Scan for the cell matching the given text and deliver its [x, y] coordinate at center. 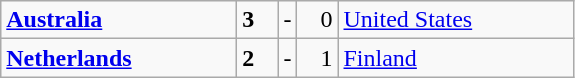
3 [258, 20]
0 [318, 20]
Netherlands [119, 58]
Finland [456, 58]
United States [456, 20]
2 [258, 58]
Australia [119, 20]
1 [318, 58]
